Find where the given text appears and provide that cell's center as (X, Y) coordinate. 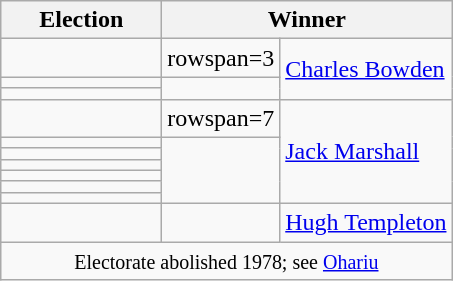
Election (82, 20)
rowspan=7 (221, 118)
rowspan=3 (221, 58)
Winner (307, 20)
Jack Marshall (366, 151)
Electorate abolished 1978; see Ohariu (226, 261)
Hugh Templeton (366, 222)
Charles Bowden (366, 69)
